Return [X, Y] of the center of cell containing provided text 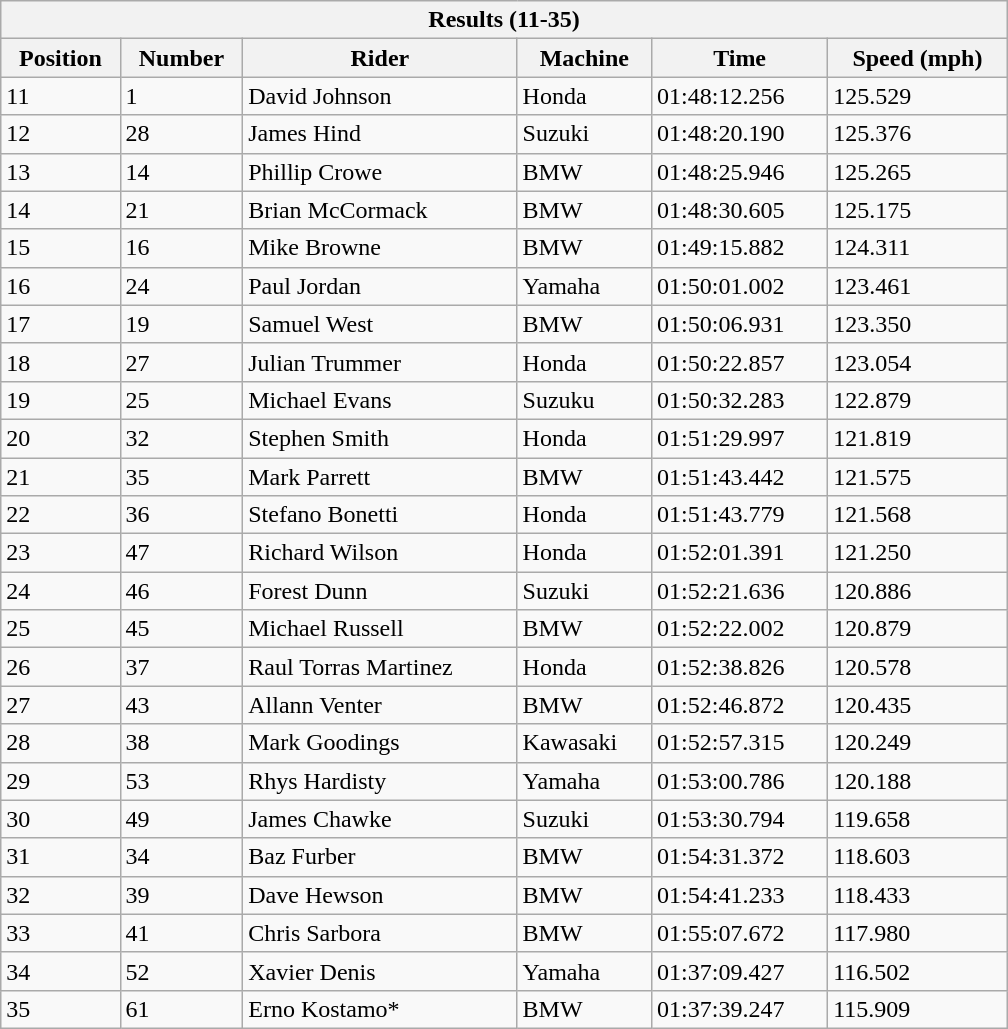
12 [60, 134]
01:54:41.233 [740, 895]
49 [182, 819]
118.603 [918, 857]
Time [740, 58]
52 [182, 971]
31 [60, 857]
Speed (mph) [918, 58]
01:54:31.372 [740, 857]
Kawasaki [584, 743]
Machine [584, 58]
Brian McCormack [380, 210]
Number [182, 58]
01:50:22.857 [740, 362]
33 [60, 933]
41 [182, 933]
53 [182, 781]
123.461 [918, 286]
01:48:12.256 [740, 96]
Dave Hewson [380, 895]
01:49:15.882 [740, 248]
01:51:43.442 [740, 477]
15 [60, 248]
120.578 [918, 667]
120.188 [918, 781]
Raul Torras Martinez [380, 667]
116.502 [918, 971]
46 [182, 591]
Stefano Bonetti [380, 515]
01:48:25.946 [740, 172]
119.658 [918, 819]
01:52:21.636 [740, 591]
Position [60, 58]
01:50:06.931 [740, 324]
121.819 [918, 438]
121.250 [918, 553]
Allann Venter [380, 705]
124.311 [918, 248]
30 [60, 819]
17 [60, 324]
01:53:00.786 [740, 781]
01:51:43.779 [740, 515]
123.350 [918, 324]
123.054 [918, 362]
47 [182, 553]
01:50:01.002 [740, 286]
Mark Parrett [380, 477]
125.175 [918, 210]
26 [60, 667]
Results (11-35) [504, 20]
36 [182, 515]
01:37:39.247 [740, 1009]
120.249 [918, 743]
120.886 [918, 591]
01:52:22.002 [740, 629]
13 [60, 172]
Suzuku [584, 400]
Baz Furber [380, 857]
01:48:20.190 [740, 134]
Rider [380, 58]
Erno Kostamo* [380, 1009]
120.879 [918, 629]
Michael Evans [380, 400]
125.529 [918, 96]
18 [60, 362]
James Chawke [380, 819]
20 [60, 438]
Michael Russell [380, 629]
1 [182, 96]
Phillip Crowe [380, 172]
Paul Jordan [380, 286]
Samuel West [380, 324]
Forest Dunn [380, 591]
01:52:01.391 [740, 553]
22 [60, 515]
01:48:30.605 [740, 210]
121.568 [918, 515]
61 [182, 1009]
Xavier Denis [380, 971]
01:51:29.997 [740, 438]
118.433 [918, 895]
37 [182, 667]
11 [60, 96]
39 [182, 895]
01:52:38.826 [740, 667]
01:50:32.283 [740, 400]
James Hind [380, 134]
117.980 [918, 933]
45 [182, 629]
29 [60, 781]
23 [60, 553]
01:52:57.315 [740, 743]
120.435 [918, 705]
125.376 [918, 134]
Mike Browne [380, 248]
01:53:30.794 [740, 819]
Rhys Hardisty [380, 781]
115.909 [918, 1009]
Mark Goodings [380, 743]
43 [182, 705]
125.265 [918, 172]
122.879 [918, 400]
01:37:09.427 [740, 971]
01:52:46.872 [740, 705]
01:55:07.672 [740, 933]
38 [182, 743]
121.575 [918, 477]
Richard Wilson [380, 553]
Chris Sarbora [380, 933]
David Johnson [380, 96]
Julian Trummer [380, 362]
Stephen Smith [380, 438]
